Output the (x, y) coordinate of the center of the cell containing the given text.  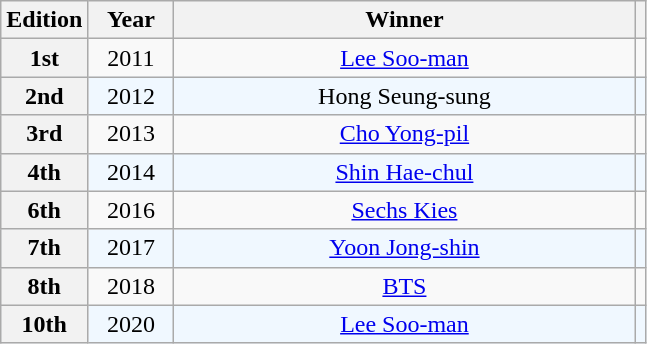
Yoon Jong-shin (404, 248)
7th (44, 248)
2016 (131, 210)
BTS (404, 286)
Shin Hae-chul (404, 172)
2018 (131, 286)
2020 (131, 324)
6th (44, 210)
2013 (131, 134)
Sechs Kies (404, 210)
3rd (44, 134)
Hong Seung-sung (404, 96)
2017 (131, 248)
4th (44, 172)
2011 (131, 58)
Edition (44, 20)
1st (44, 58)
Winner (404, 20)
8th (44, 286)
Cho Yong-pil (404, 134)
2014 (131, 172)
2nd (44, 96)
Year (131, 20)
2012 (131, 96)
10th (44, 324)
